Find where the given text appears and provide that cell's center as [x, y] coordinate. 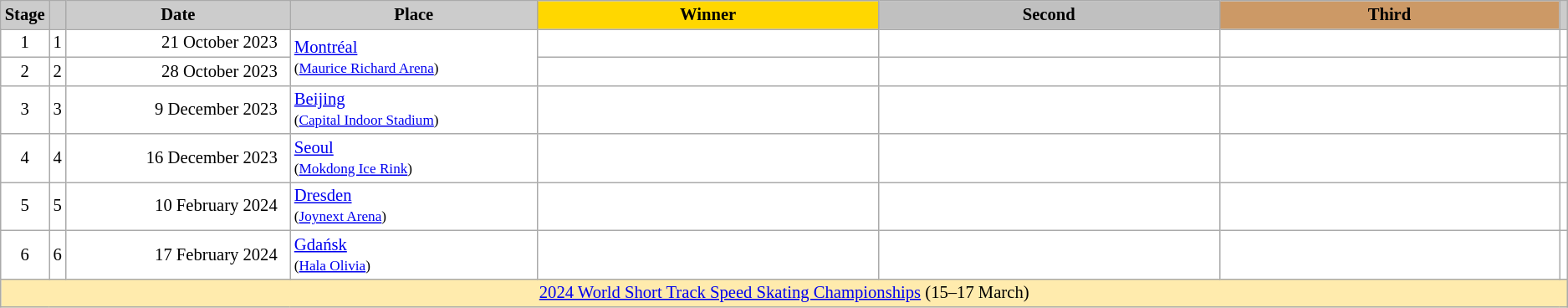
Montréal(Maurice Richard Arena) [414, 57]
Date [178, 14]
Second [1049, 14]
Gdańsk(Hala Olivia) [414, 254]
Place [414, 14]
28 October 2023 [178, 71]
10 February 2024 [178, 206]
Beijing(Capital Indoor Stadium) [414, 110]
17 February 2024 [178, 254]
Stage [25, 14]
Seoul(Mokdong Ice Rink) [414, 158]
Dresden(Joynext Arena) [414, 206]
16 December 2023 [178, 158]
21 October 2023 [178, 43]
Winner [708, 14]
Third [1390, 14]
9 December 2023 [178, 110]
2024 World Short Track Speed Skating Championships (15–17 March) [784, 293]
